Output the (x, y) coordinate of the center of the cell containing the given text.  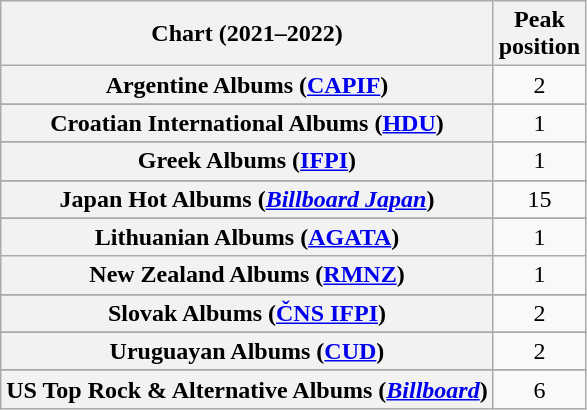
Peakposition (539, 34)
Croatian International Albums (HDU) (247, 123)
Argentine Albums (CAPIF) (247, 85)
Chart (2021–2022) (247, 34)
Lithuanian Albums (AGATA) (247, 237)
6 (539, 389)
US Top Rock & Alternative Albums (Billboard) (247, 389)
New Zealand Albums (RMNZ) (247, 275)
Japan Hot Albums (Billboard Japan) (247, 199)
Greek Albums (IFPI) (247, 161)
Slovak Albums (ČNS IFPI) (247, 313)
Uruguayan Albums (CUD) (247, 351)
15 (539, 199)
